Find where the given text appears and provide that cell's center as (x, y) coordinate. 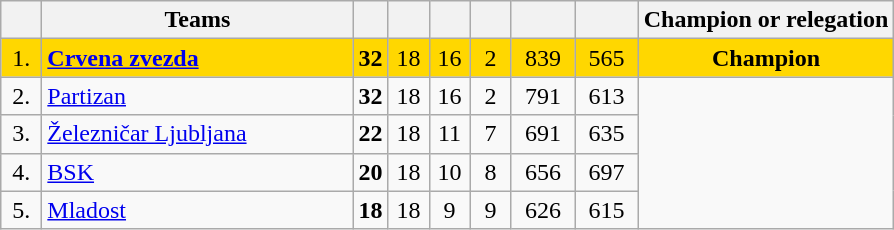
10 (450, 172)
626 (543, 210)
697 (607, 172)
4. (22, 172)
BSK (198, 172)
691 (543, 134)
635 (607, 134)
8 (490, 172)
615 (607, 210)
2. (22, 96)
Teams (198, 20)
Partizan (198, 96)
Železničar Ljubljana (198, 134)
1. (22, 58)
839 (543, 58)
7 (490, 134)
791 (543, 96)
656 (543, 172)
11 (450, 134)
22 (370, 134)
Crvena zvezda (198, 58)
Mladost (198, 210)
Champion or relegation (766, 20)
20 (370, 172)
3. (22, 134)
Champion (766, 58)
5. (22, 210)
565 (607, 58)
613 (607, 96)
